Locate the cell with the specified text and output its [X, Y] center coordinate. 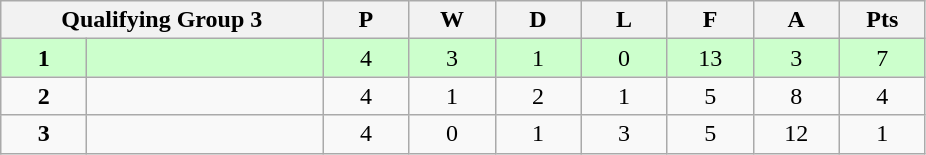
D [538, 20]
L [624, 20]
8 [796, 96]
A [796, 20]
W [452, 20]
F [710, 20]
Pts [882, 20]
13 [710, 58]
Qualifying Group 3 [162, 20]
P [366, 20]
12 [796, 134]
7 [882, 58]
